Output the (x, y) coordinate of the center of the cell containing the given text.  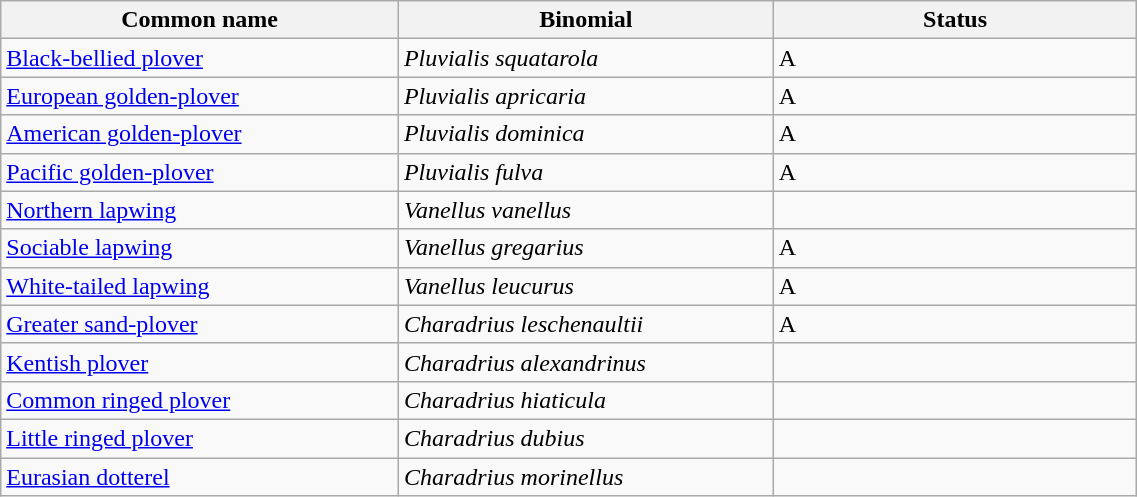
European golden-plover (200, 96)
Greater sand-plover (200, 324)
White-tailed lapwing (200, 286)
Pluvialis dominica (586, 134)
Pacific golden-plover (200, 172)
Charadrius leschenaultii (586, 324)
Black-bellied plover (200, 58)
Eurasian dotterel (200, 477)
American golden-plover (200, 134)
Vanellus gregarius (586, 248)
Vanellus leucurus (586, 286)
Charadrius alexandrinus (586, 362)
Pluvialis squatarola (586, 58)
Binomial (586, 20)
Northern lapwing (200, 210)
Charadrius dubius (586, 438)
Kentish plover (200, 362)
Charadrius hiaticula (586, 400)
Charadrius morinellus (586, 477)
Status (955, 20)
Common name (200, 20)
Pluvialis apricaria (586, 96)
Sociable lapwing (200, 248)
Vanellus vanellus (586, 210)
Little ringed plover (200, 438)
Pluvialis fulva (586, 172)
Common ringed plover (200, 400)
